Output the [x, y] coordinate of the center of the cell containing the given text.  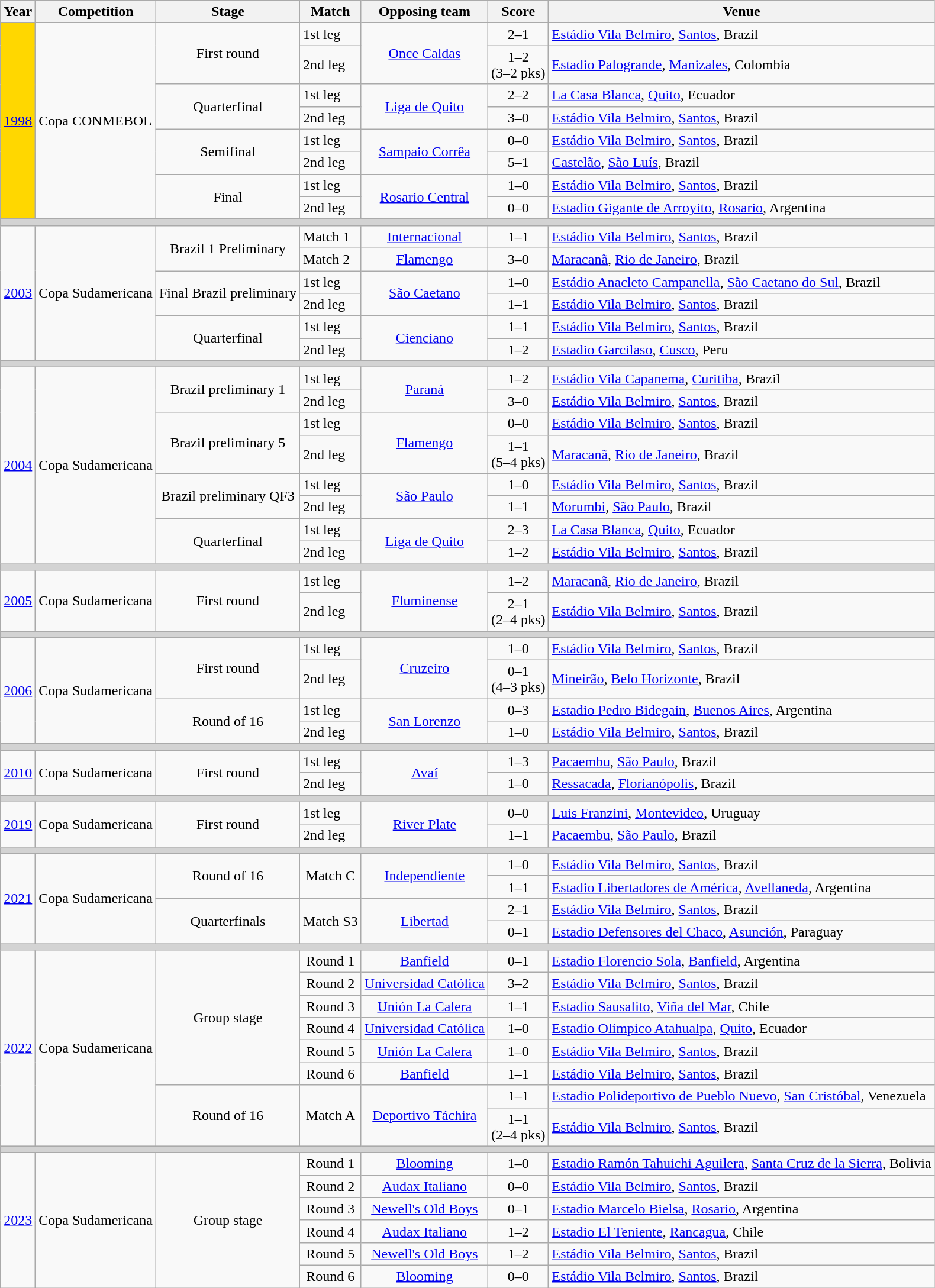
São Caetano [424, 293]
Competition [96, 12]
Estadio Pedro Bidegain, Buenos Aires, Argentina [741, 710]
Opposing team [424, 12]
Match 1 [330, 237]
Brazil preliminary 1 [227, 390]
1–1(5–4 pks) [518, 454]
Score [518, 12]
Copa CONMEBOL [96, 121]
Estadio Ramón Tahuichi Aguilera, Santa Cruz de la Sierra, Bolivia [741, 1164]
Brazil preliminary QF3 [227, 496]
Rosario Central [424, 196]
2021 [18, 898]
Final [227, 196]
2019 [18, 824]
Fluminense [424, 600]
Match 2 [330, 259]
1–2(3–2 pks) [518, 65]
Once Caldas [424, 53]
Avaí [424, 773]
Deportivo Táchira [424, 1116]
Estadio Garcilaso, Cusco, Peru [741, 350]
3–2 [518, 984]
2–3 [518, 530]
1998 [18, 121]
Estadio Marcelo Bielsa, Rosario, Argentina [741, 1209]
2004 [18, 466]
Paraná [424, 390]
0–3 [518, 710]
Estadio Gigante de Arroyito, Rosario, Argentina [741, 208]
São Paulo [424, 496]
Libertad [424, 921]
2022 [18, 1048]
2–2 [518, 95]
Estádio Vila Capanema, Curitiba, Brazil [741, 379]
Stage [227, 12]
1–1(2–4 pks) [518, 1126]
River Plate [424, 824]
Estadio Polideportivo de Pueblo Nuevo, San Cristóbal, Venezuela [741, 1096]
Sampaio Corrêa [424, 151]
Ressacada, Florianópolis, Brazil [741, 784]
Luis Franzini, Montevideo, Uruguay [741, 813]
5–1 [518, 163]
2003 [18, 293]
Match [330, 12]
Year [18, 12]
Estádio Anacleto Campanella, São Caetano do Sul, Brazil [741, 282]
Cruzeiro [424, 669]
Estadio Libertadores de América, Avellaneda, Argentina [741, 887]
Cienciano [424, 338]
Quarterfinals [227, 921]
Match S3 [330, 921]
Independiente [424, 876]
Match C [330, 876]
Estadio Sausalito, Viña del Mar, Chile [741, 1006]
Final Brazil preliminary [227, 293]
Castelão, São Luís, Brazil [741, 163]
San Lorenzo [424, 721]
Brazil 1 Preliminary [227, 248]
Internacional [424, 237]
Estadio Defensores del Chaco, Asunción, Paraguay [741, 932]
2005 [18, 600]
Estadio Palogrande, Manizales, Colombia [741, 65]
Brazil preliminary 5 [227, 443]
Estadio Olímpico Atahualpa, Quito, Ecuador [741, 1029]
Estadio Florencio Sola, Banfield, Argentina [741, 961]
Match A [330, 1116]
2010 [18, 773]
Mineirão, Belo Horizonte, Brazil [741, 679]
Semifinal [227, 151]
Morumbi, São Paulo, Brazil [741, 507]
Venue [741, 12]
0–1(4–3 pks) [518, 679]
2023 [18, 1220]
Estadio El Teniente, Rancagua, Chile [741, 1231]
2006 [18, 691]
1–3 [518, 761]
2–1(2–4 pks) [518, 612]
